For the text-containing cell, return its midpoint in (X, Y) coordinate format. 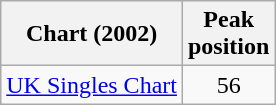
UK Singles Chart (92, 85)
Peakposition (228, 34)
Chart (2002) (92, 34)
56 (228, 85)
